Determine the (x, y) coordinate at the center of the cell enclosing the given text.  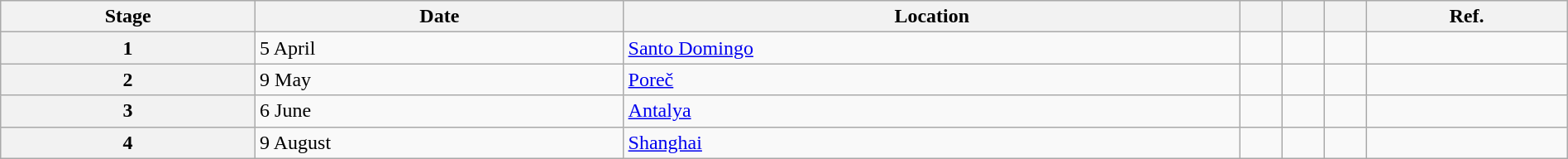
2 (128, 79)
9 August (440, 142)
Date (440, 17)
6 June (440, 111)
Santo Domingo (931, 48)
Shanghai (931, 142)
Stage (128, 17)
5 April (440, 48)
4 (128, 142)
Ref. (1467, 17)
3 (128, 111)
Antalya (931, 111)
Poreč (931, 79)
1 (128, 48)
9 May (440, 79)
Location (931, 17)
